Return [x, y] of the center of cell containing provided text 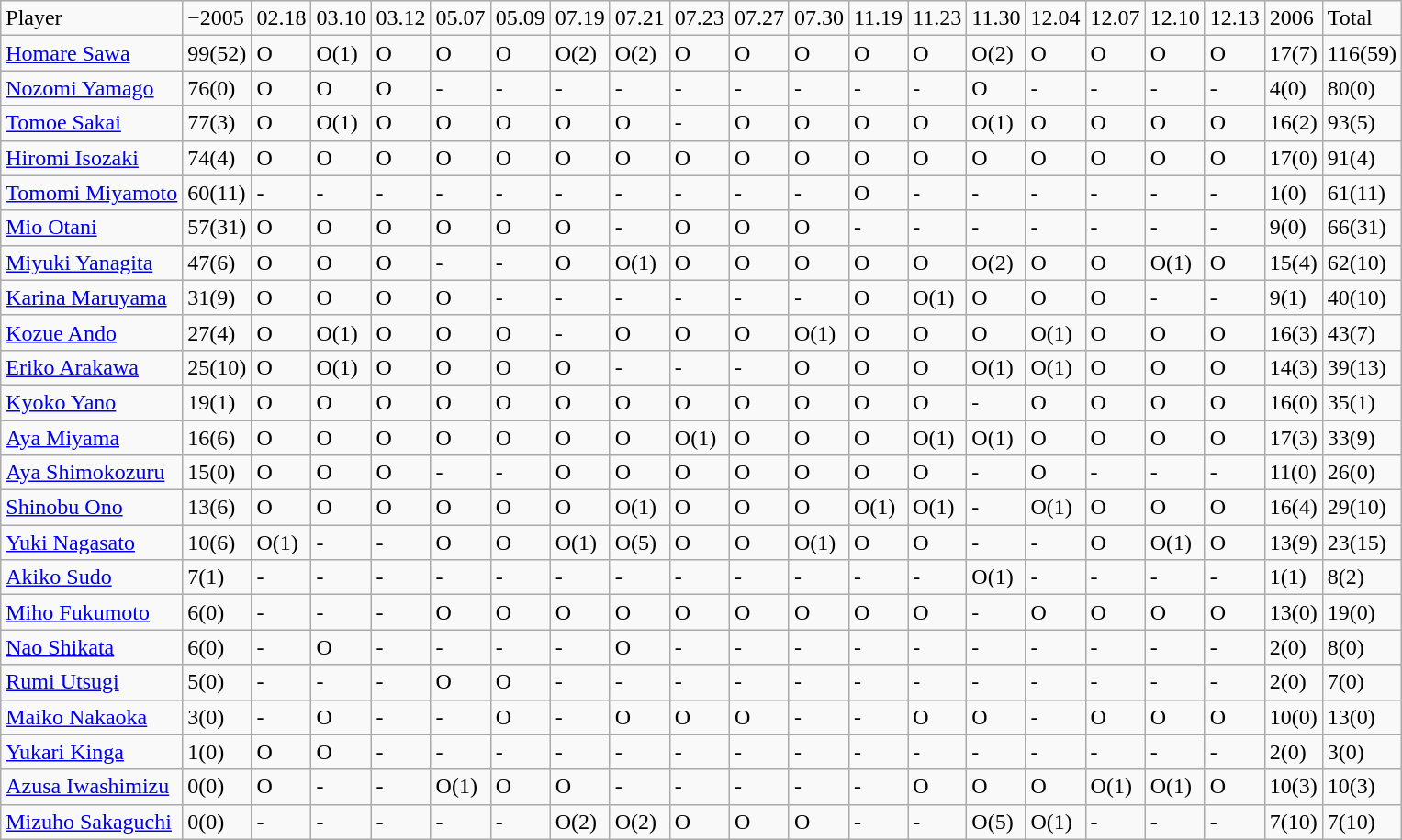
12.07 [1115, 18]
27(4) [217, 332]
Yukari Kinga [92, 752]
33(9) [1362, 438]
11.23 [937, 18]
25(10) [217, 367]
19(1) [217, 402]
29(10) [1362, 508]
8(0) [1362, 647]
Akiko Sudo [92, 577]
93(5) [1362, 123]
60(11) [217, 193]
15(4) [1293, 263]
07.27 [758, 18]
26(0) [1362, 473]
61(11) [1362, 193]
1(1) [1293, 577]
Tomoe Sakai [92, 123]
12.13 [1234, 18]
Homare Sawa [92, 53]
13(6) [217, 508]
47(6) [217, 263]
11(0) [1293, 473]
11.19 [878, 18]
Mio Otani [92, 228]
Kozue Ando [92, 332]
Nao Shikata [92, 647]
10(0) [1293, 717]
Maiko Nakaoka [92, 717]
Karina Maruyama [92, 297]
116(59) [1362, 53]
4(0) [1293, 88]
07.19 [580, 18]
Miyuki Yanagita [92, 263]
02.18 [281, 18]
07.30 [819, 18]
5(0) [217, 682]
03.12 [400, 18]
15(0) [217, 473]
Shinobu Ono [92, 508]
39(13) [1362, 367]
14(3) [1293, 367]
17(0) [1293, 158]
66(31) [1362, 228]
8(2) [1362, 577]
43(7) [1362, 332]
Miho Fukumoto [92, 612]
77(3) [217, 123]
Azusa Iwashimizu [92, 787]
62(10) [1362, 263]
35(1) [1362, 402]
31(9) [217, 297]
16(3) [1293, 332]
−2005 [217, 18]
80(0) [1362, 88]
16(4) [1293, 508]
11.30 [996, 18]
7(1) [217, 577]
16(6) [217, 438]
12.04 [1056, 18]
12.10 [1175, 18]
03.10 [342, 18]
Eriko Arakawa [92, 367]
Rumi Utsugi [92, 682]
Hiromi Isozaki [92, 158]
7(0) [1362, 682]
17(7) [1293, 53]
Kyoko Yano [92, 402]
05.07 [461, 18]
Tomomi Miyamoto [92, 193]
57(31) [217, 228]
40(10) [1362, 297]
07.23 [700, 18]
9(0) [1293, 228]
91(4) [1362, 158]
Aya Shimokozuru [92, 473]
Aya Miyama [92, 438]
10(6) [217, 543]
Mizuho Sakaguchi [92, 822]
Total [1362, 18]
Player [92, 18]
19(0) [1362, 612]
Yuki Nagasato [92, 543]
23(15) [1362, 543]
13(9) [1293, 543]
16(2) [1293, 123]
05.09 [520, 18]
9(1) [1293, 297]
17(3) [1293, 438]
99(52) [217, 53]
2006 [1293, 18]
76(0) [217, 88]
Nozomi Yamago [92, 88]
16(0) [1293, 402]
74(4) [217, 158]
07.21 [639, 18]
